Search for the cell housing the specified text and yield its (x, y) center coordinate. 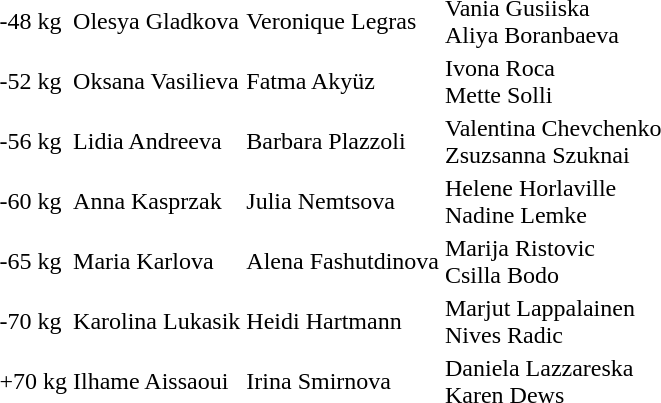
Julia Nemtsova (343, 202)
Fatma Akyüz (343, 82)
Karolina Lukasik (157, 322)
Anna Kasprzak (157, 202)
Barbara Plazzoli (343, 142)
Oksana Vasilieva (157, 82)
Lidia Andreeva (157, 142)
Maria Karlova (157, 262)
Alena Fashutdinova (343, 262)
Heidi Hartmann (343, 322)
